Return (x, y) of the center of cell containing provided text 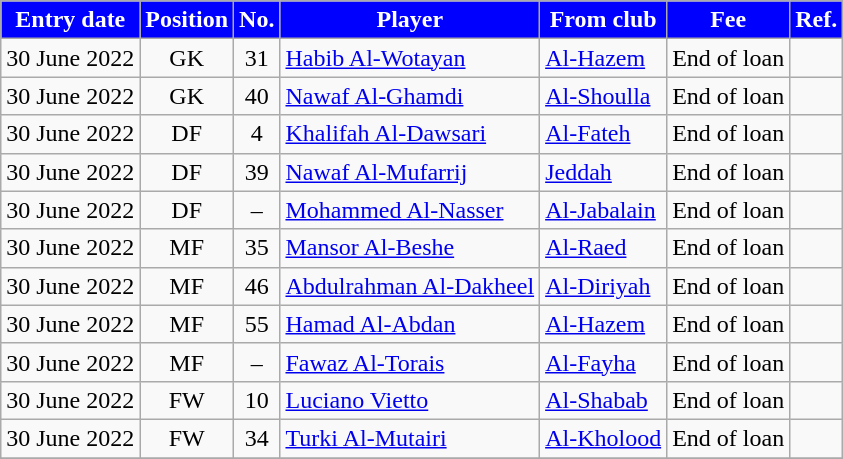
Al-Diriyah (604, 286)
34 (257, 438)
Nawaf Al-Ghamdi (410, 96)
Luciano Vietto (410, 400)
From club (604, 20)
Al-Shabab (604, 400)
Al-Fateh (604, 134)
40 (257, 96)
Entry date (70, 20)
Nawaf Al-Mufarrij (410, 172)
31 (257, 58)
55 (257, 324)
Player (410, 20)
46 (257, 286)
Position (187, 20)
Abdulrahman Al-Dakheel (410, 286)
Fee (728, 20)
Hamad Al-Abdan (410, 324)
No. (257, 20)
39 (257, 172)
Al-Kholood (604, 438)
10 (257, 400)
Habib Al-Wotayan (410, 58)
4 (257, 134)
Fawaz Al-Torais (410, 362)
35 (257, 248)
Turki Al-Mutairi (410, 438)
Al-Raed (604, 248)
Khalifah Al-Dawsari (410, 134)
Al-Shoulla (604, 96)
Ref. (816, 20)
Jeddah (604, 172)
Mansor Al-Beshe (410, 248)
Mohammed Al-Nasser (410, 210)
Al-Fayha (604, 362)
Al-Jabalain (604, 210)
